From the cell containing the given text, extract its center point as (X, Y) coordinate. 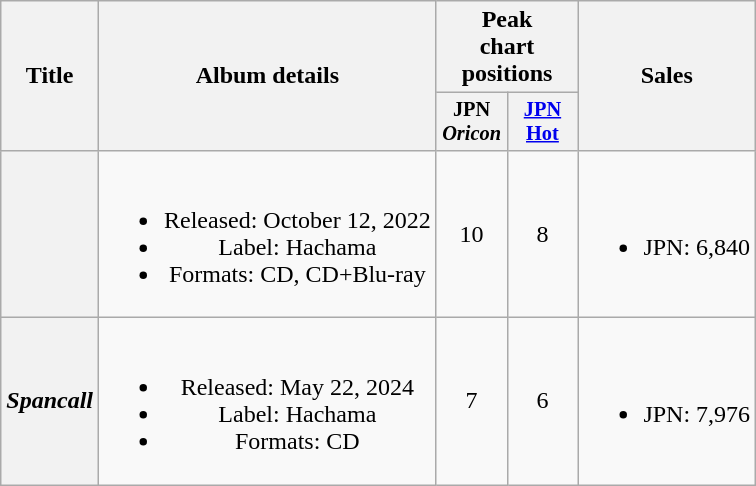
6 (542, 402)
Released: October 12, 2022Label: HachamaFormats: CD, CD+Blu-ray (268, 234)
7 (472, 402)
JPN: 6,840 (667, 234)
Peak chart positions (507, 47)
JPN Hot (542, 122)
Released: May 22, 2024Label: HachamaFormats: CD (268, 402)
8 (542, 234)
Album details (268, 76)
Title (50, 76)
JPN Oricon (472, 122)
Spancall (50, 402)
Sales (667, 76)
10 (472, 234)
JPN: 7,976 (667, 402)
